Return the [x, y] coordinate for the center point of the cell that contains the specified text.  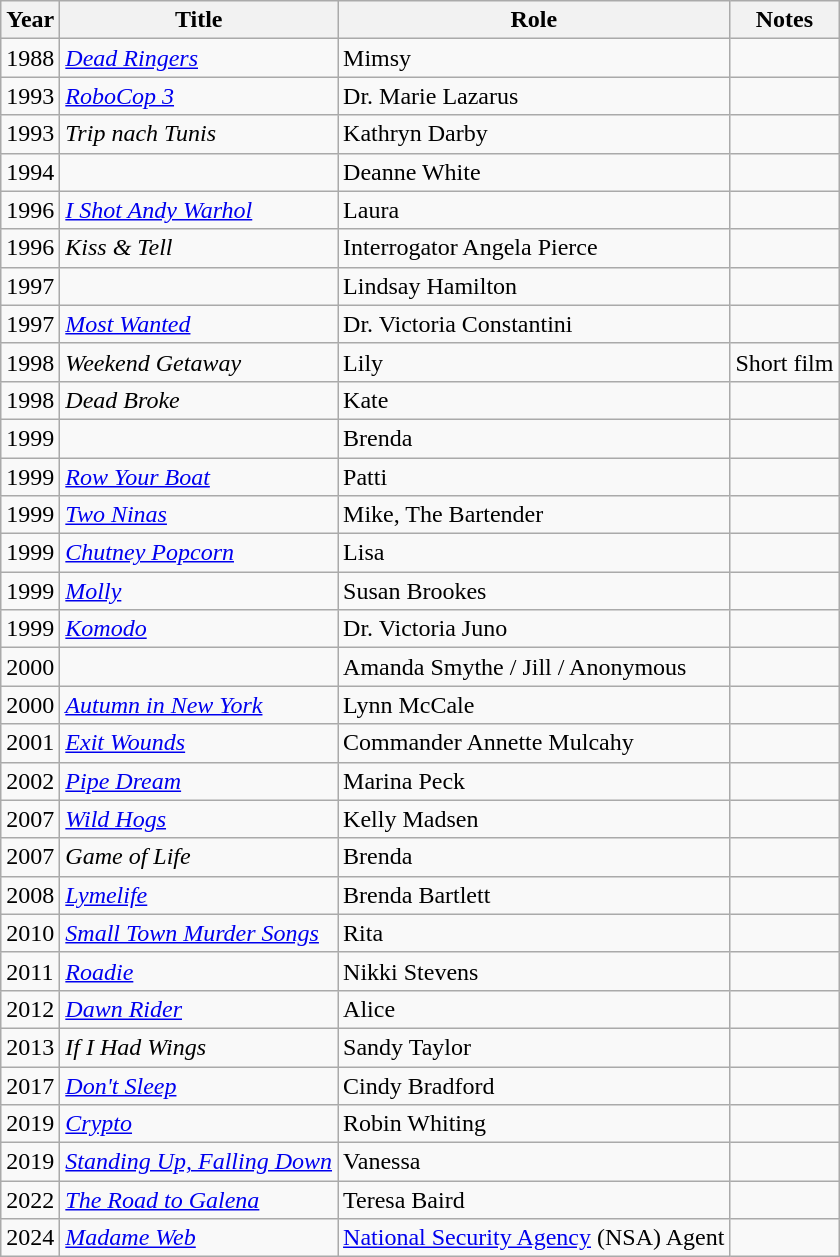
2017 [30, 1085]
Vanessa [534, 1162]
Roadie [199, 971]
1988 [30, 58]
Komodo [199, 629]
The Road to Galena [199, 1200]
Laura [534, 210]
2022 [30, 1200]
Weekend Getaway [199, 362]
Kate [534, 400]
Autumn in New York [199, 705]
Dr. Marie Lazarus [534, 96]
Patti [534, 477]
Chutney Popcorn [199, 553]
Row Your Boat [199, 477]
Small Town Murder Songs [199, 933]
Lynn McCale [534, 705]
Dawn Rider [199, 1009]
Amanda Smythe / Jill / Anonymous [534, 667]
Short film [784, 362]
Dead Ringers [199, 58]
I Shot Andy Warhol [199, 210]
Marina Peck [534, 781]
Title [199, 20]
Lily [534, 362]
Pipe Dream [199, 781]
2012 [30, 1009]
Role [534, 20]
Standing Up, Falling Down [199, 1162]
Molly [199, 591]
Robin Whiting [534, 1124]
Susan Brookes [534, 591]
Lindsay Hamilton [534, 286]
2011 [30, 971]
2013 [30, 1047]
Teresa Baird [534, 1200]
Dr. Victoria Juno [534, 629]
Lisa [534, 553]
Dr. Victoria Constantini [534, 324]
2024 [30, 1238]
2010 [30, 933]
Most Wanted [199, 324]
Wild Hogs [199, 819]
Don't Sleep [199, 1085]
Crypto [199, 1124]
RoboCop 3 [199, 96]
Lymelife [199, 895]
Exit Wounds [199, 743]
Alice [534, 1009]
Commander Annette Mulcahy [534, 743]
Deanne White [534, 172]
If I Had Wings [199, 1047]
Cindy Bradford [534, 1085]
Trip nach Tunis [199, 134]
Kiss & Tell [199, 248]
Mimsy [534, 58]
Madame Web [199, 1238]
Mike, The Bartender [534, 515]
Year [30, 20]
Two Ninas [199, 515]
Kelly Madsen [534, 819]
Nikki Stevens [534, 971]
2002 [30, 781]
Sandy Taylor [534, 1047]
2008 [30, 895]
Interrogator Angela Pierce [534, 248]
Rita [534, 933]
Dead Broke [199, 400]
Game of Life [199, 857]
1994 [30, 172]
National Security Agency (NSA) Agent [534, 1238]
Notes [784, 20]
Kathryn Darby [534, 134]
2001 [30, 743]
Brenda Bartlett [534, 895]
